Pinpoint the cell where the given text exists, returning its (x, y) midpoint coordinate. 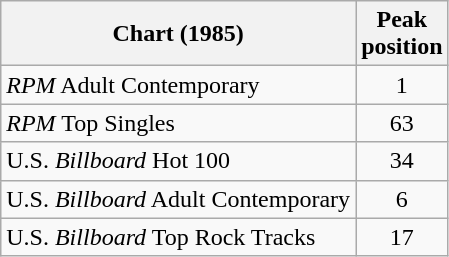
Chart (1985) (178, 34)
RPM Adult Contemporary (178, 85)
U.S. Billboard Top Rock Tracks (178, 237)
34 (402, 161)
63 (402, 123)
6 (402, 199)
U.S. Billboard Hot 100 (178, 161)
Peakposition (402, 34)
1 (402, 85)
U.S. Billboard Adult Contemporary (178, 199)
RPM Top Singles (178, 123)
17 (402, 237)
